Return [X, Y] of the center of cell containing provided text 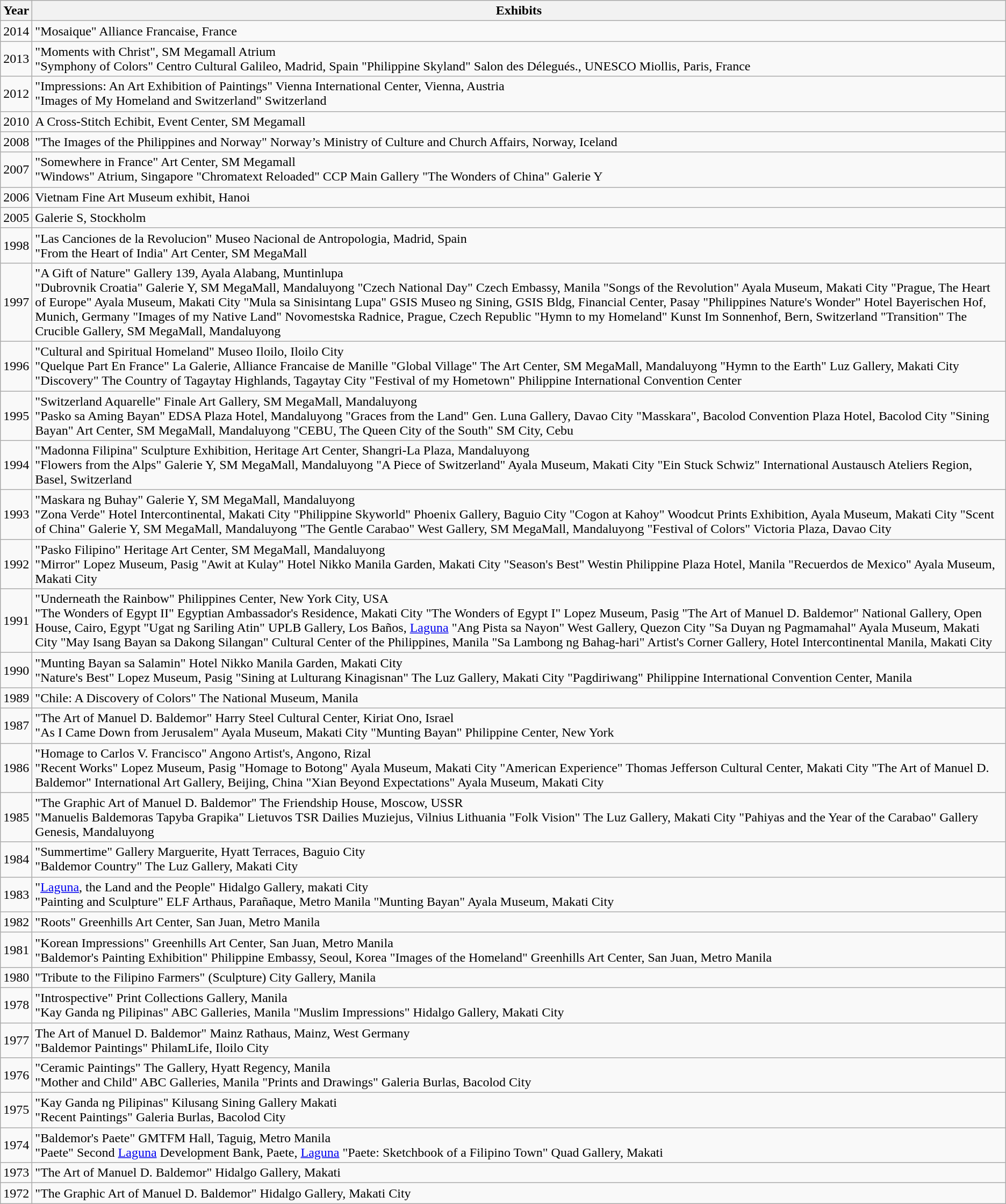
Exhibits [519, 11]
2007 [16, 170]
1977 [16, 1040]
"Tribute to the Filipino Farmers" (Sculpture) City Gallery, Manila [519, 977]
1974 [16, 1145]
2012 [16, 93]
Year [16, 11]
"Kay Ganda ng Pilipinas" Kilusang Sining Gallery Makati"Recent Paintings" Galeria Burlas, Bacolod City [519, 1110]
1995 [16, 416]
"Summertime" Gallery Marguerite, Hyatt Terraces, Baguio City"Baldemor Country" The Luz Gallery, Makati City [519, 860]
2014 [16, 31]
1981 [16, 950]
2008 [16, 142]
1993 [16, 515]
"Introspective" Print Collections Gallery, Manila"Kay Ganda ng Pilipinas" ABC Galleries, Manila "Muslim Impressions" Hidalgo Gallery, Makati City [519, 1005]
Galerie S, Stockholm [519, 218]
1990 [16, 671]
"Ceramic Paintings" The Gallery, Hyatt Regency, Manila"Mother and Child" ABC Galleries, Manila "Prints and Drawings" Galeria Burlas, Bacolod City [519, 1076]
2010 [16, 121]
"Las Canciones de la Revolucion" Museo Nacional de Antropologia, Madrid, Spain"From the Heart of India" Art Center, SM MegaMall [519, 245]
1985 [16, 817]
1987 [16, 725]
1986 [16, 768]
The Art of Manuel D. Baldemor" Mainz Rathaus, Mainz, West Germany"Baldemor Paintings" PhilamLife, Iloilo City [519, 1040]
1975 [16, 1110]
1991 [16, 621]
1983 [16, 894]
1980 [16, 977]
1994 [16, 465]
1989 [16, 698]
1978 [16, 1005]
"Somewhere in France" Art Center, SM Megamall"Windows" Atrium, Singapore "Chromatext Reloaded" CCP Main Gallery "The Wonders of China" Galerie Y [519, 170]
"Chile: A Discovery of Colors" The National Museum, Manila [519, 698]
"The Art of Manuel D. Baldemor" Hidalgo Gallery, Makati [519, 1173]
A Cross-Stitch Echibit, Event Center, SM Megamall [519, 121]
2006 [16, 197]
1998 [16, 245]
1984 [16, 860]
1976 [16, 1076]
"Roots" Greenhills Art Center, San Juan, Metro Manila [519, 922]
"Impressions: An Art Exhibition of Paintings" Vienna International Center, Vienna, Austria"Images of My Homeland and Switzerland" Switzerland [519, 93]
1972 [16, 1193]
2005 [16, 218]
2013 [16, 59]
"Mosaique" Alliance Francaise, France [519, 31]
1973 [16, 1173]
1996 [16, 366]
Vietnam Fine Art Museum exhibit, Hanoi [519, 197]
1997 [16, 302]
"The Graphic Art of Manuel D. Baldemor" Hidalgo Gallery, Makati City [519, 1193]
1992 [16, 564]
"The Images of the Philippines and Norway" Norway’s Ministry of Culture and Church Affairs, Norway, Iceland [519, 142]
1982 [16, 922]
